Provide the [x, y] coordinate of the cell's center where the given text is located.  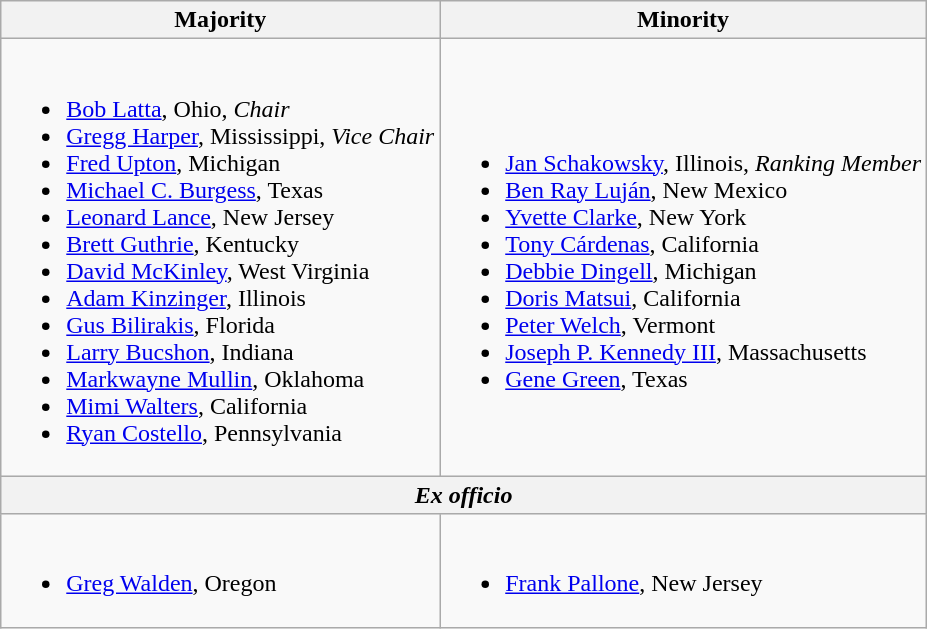
Ex officio [464, 495]
Minority [684, 20]
Frank Pallone, New Jersey [684, 570]
Majority [220, 20]
Greg Walden, Oregon [220, 570]
